Locate the cell with the specified text and output its (X, Y) center coordinate. 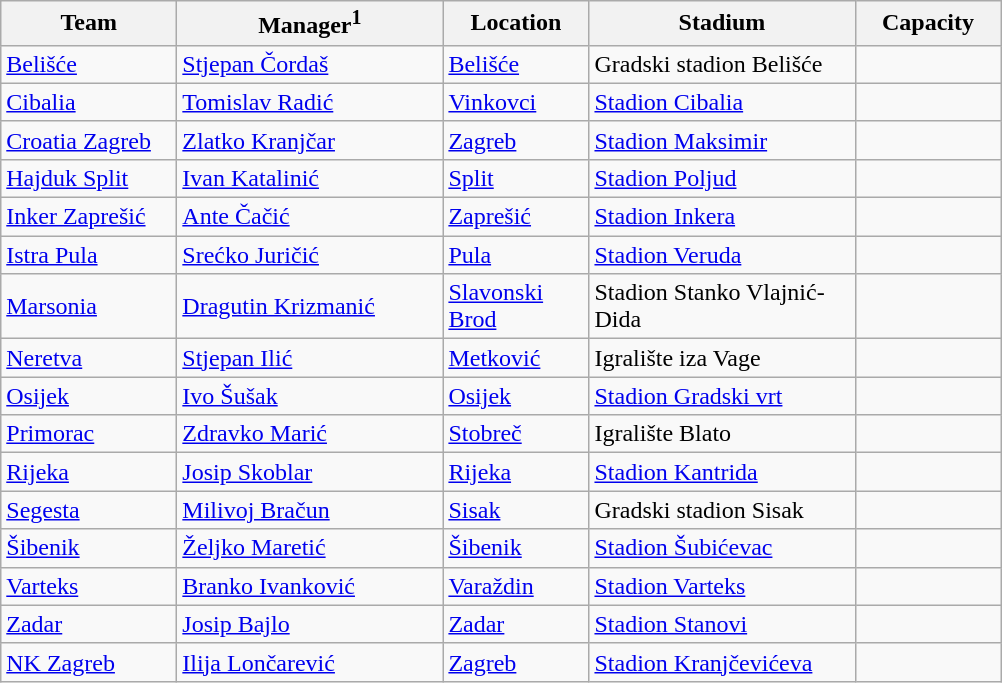
Slavonski Brod (516, 306)
Stadion Kantrida (722, 472)
Gradski stadion Belišće (722, 64)
Josip Skoblar (310, 472)
Stadion Veruda (722, 255)
Neretva (89, 358)
Stjepan Čordaš (310, 64)
Ante Čačić (310, 217)
Team (89, 24)
Milivoj Bračun (310, 510)
Pula (516, 255)
Stadion Inkera (722, 217)
Stadion Stanovi (722, 624)
Igralište iza Vage (722, 358)
Zlatko Kranjčar (310, 140)
Josip Bajlo (310, 624)
Ivan Katalinić (310, 178)
Location (516, 24)
Stadion Poljud (722, 178)
Ivo Šušak (310, 396)
Varaždin (516, 586)
Stadion Varteks (722, 586)
Istra Pula (89, 255)
Igralište Blato (722, 434)
Branko Ivanković (310, 586)
Ilija Lončarević (310, 662)
Gradski stadion Sisak (722, 510)
Vinkovci (516, 102)
Marsonia (89, 306)
Dragutin Krizmanić (310, 306)
NK Zagreb (89, 662)
Željko Maretić (310, 548)
Tomislav Radić (310, 102)
Split (516, 178)
Hajduk Split (89, 178)
Sisak (516, 510)
Capacity (928, 24)
Stadion Maksimir (722, 140)
Metković (516, 358)
Manager1 (310, 24)
Croatia Zagreb (89, 140)
Srećko Juričić (310, 255)
Segesta (89, 510)
Zdravko Marić (310, 434)
Stobreč (516, 434)
Stadium (722, 24)
Primorac (89, 434)
Cibalia (89, 102)
Zaprešić (516, 217)
Stadion Stanko Vlajnić-Dida (722, 306)
Varteks (89, 586)
Stadion Kranjčevićeva (722, 662)
Stadion Gradski vrt (722, 396)
Inker Zaprešić (89, 217)
Stadion Cibalia (722, 102)
Stjepan Ilić (310, 358)
Stadion Šubićevac (722, 548)
